Scan for the cell matching the given text and deliver its (x, y) coordinate at center. 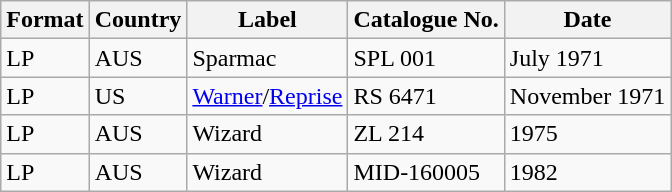
SPL 001 (426, 58)
Country (138, 20)
MID-160005 (426, 172)
Catalogue No. (426, 20)
Warner/Reprise (268, 96)
November 1971 (587, 96)
Format (45, 20)
1975 (587, 134)
ZL 214 (426, 134)
1982 (587, 172)
Label (268, 20)
July 1971 (587, 58)
RS 6471 (426, 96)
Date (587, 20)
US (138, 96)
Sparmac (268, 58)
